Detect which cell encompasses the target text, then output its (X, Y) center coordinate. 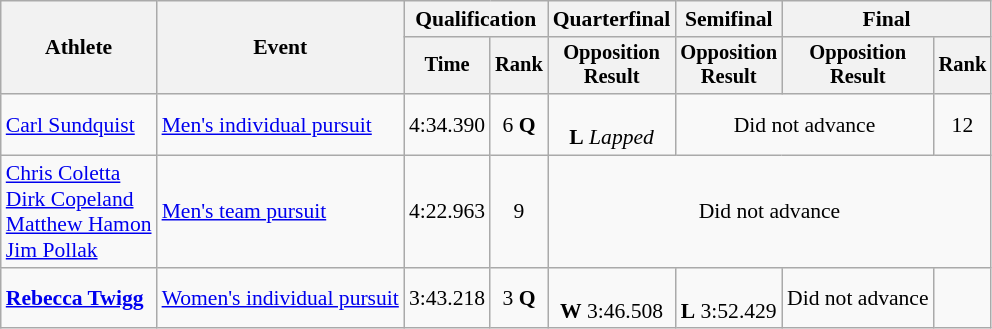
Time (447, 66)
Men's individual pursuit (280, 124)
Event (280, 48)
Semifinal (728, 19)
Carl Sundquist (79, 124)
L 3:52.429 (728, 298)
Chris ColettaDirk CopelandMatthew HamonJim Pollak (79, 212)
Quarterfinal (612, 19)
Men's team pursuit (280, 212)
W 3:46.508 (612, 298)
12 (963, 124)
3 Q (519, 298)
Qualification (476, 19)
3:43.218 (447, 298)
4:34.390 (447, 124)
L Lapped (612, 124)
Women's individual pursuit (280, 298)
Athlete (79, 48)
4:22.963 (447, 212)
6 Q (519, 124)
9 (519, 212)
Final (886, 19)
Rebecca Twigg (79, 298)
